Extract the (X, Y) coordinate from the center of the cell holding the provided text.  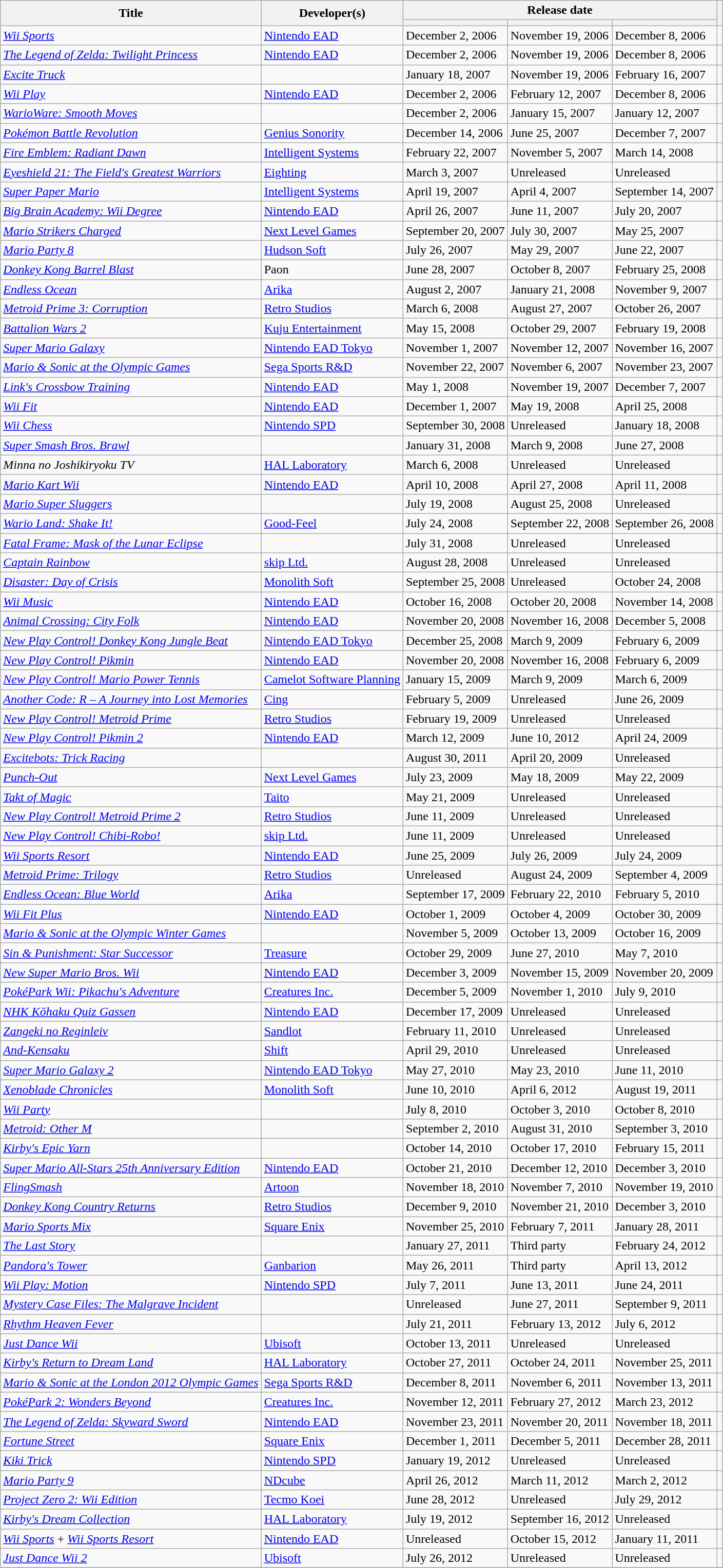
June 11, 2007 (560, 211)
July 19, 2008 (455, 504)
October 29, 2007 (560, 328)
February 5, 2009 (455, 699)
Cing (332, 699)
Xenoblade Chronicles (131, 1089)
August 27, 2007 (560, 309)
New Play Control! Pikmin (131, 660)
November 12, 2011 (455, 1402)
September 9, 2011 (665, 1304)
Pokémon Battle Revolution (131, 133)
Sin & Punishment: Star Successor (131, 953)
Mario Party 8 (131, 250)
September 30, 2008 (455, 426)
November 16, 2007 (665, 348)
November 19, 2007 (560, 387)
Mario & Sonic at the Olympic Winter Games (131, 934)
October 16, 2009 (665, 934)
January 21, 2008 (560, 289)
August 19, 2011 (665, 1089)
February 13, 2012 (560, 1324)
PokéPark Wii: Pikachu's Adventure (131, 992)
October 8, 2010 (665, 1109)
Mario & Sonic at the London 2012 Olympic Games (131, 1382)
Wii Play (131, 94)
Metroid Prime 3: Corruption (131, 309)
Kuju Entertainment (332, 328)
New Play Control! Pikmin 2 (131, 738)
November 6, 2011 (560, 1382)
October 26, 2007 (665, 309)
November 19, 2010 (665, 1187)
December 3, 2009 (455, 972)
November 1, 2010 (560, 992)
December 25, 2008 (455, 641)
Kirby's Return to Dream Land (131, 1363)
April 25, 2008 (665, 406)
Zangeki no Reginleiv (131, 1031)
March 6, 2009 (665, 680)
July 26, 2007 (455, 250)
April 27, 2008 (560, 484)
Punch-Out (131, 777)
October 30, 2009 (665, 914)
Minna no Joshikiryoku TV (131, 465)
June 27, 2011 (560, 1304)
Kirby's Dream Collection (131, 1519)
July 21, 2011 (455, 1324)
November 13, 2011 (665, 1382)
Endless Ocean (131, 289)
New Play Control! Metroid Prime (131, 719)
November 20, 2009 (665, 972)
December 1, 2011 (455, 1441)
Excite Truck (131, 74)
December 5, 2011 (560, 1441)
March 3, 2007 (455, 172)
May 21, 2009 (455, 797)
August 24, 2009 (560, 875)
December 12, 2010 (560, 1168)
FlingSmash (131, 1187)
May 29, 2007 (560, 250)
December 5, 2008 (665, 621)
July 19, 2012 (455, 1519)
Wii Chess (131, 426)
Release date (559, 10)
October 13, 2009 (560, 934)
October 15, 2012 (560, 1539)
February 12, 2007 (560, 94)
Eyeshield 21: The Field's Greatest Warriors (131, 172)
Genius Sonority (332, 133)
November 23, 2011 (455, 1421)
May 15, 2008 (455, 328)
November 18, 2010 (455, 1187)
January 12, 2007 (665, 113)
Super Paper Mario (131, 191)
November 21, 2010 (560, 1207)
Developer(s) (332, 13)
May 22, 2009 (665, 777)
November 14, 2008 (665, 602)
October 24, 2008 (665, 582)
November 25, 2010 (455, 1226)
Hudson Soft (332, 250)
April 13, 2012 (665, 1265)
July 26, 2009 (560, 855)
April 29, 2010 (455, 1050)
New Play Control! Donkey Kong Jungle Beat (131, 641)
October 16, 2008 (455, 602)
October 24, 2011 (560, 1363)
October 14, 2010 (455, 1148)
February 16, 2007 (665, 74)
Kiki Trick (131, 1460)
Wii Fit Plus (131, 914)
Rhythm Heaven Fever (131, 1324)
March 14, 2008 (665, 152)
February 27, 2012 (560, 1402)
January 28, 2011 (665, 1226)
April 10, 2008 (455, 484)
Disaster: Day of Crisis (131, 582)
PokéPark 2: Wonders Beyond (131, 1402)
May 1, 2008 (455, 387)
April 4, 2007 (560, 191)
Taito (332, 797)
November 5, 2009 (455, 934)
December 14, 2006 (455, 133)
October 8, 2007 (560, 270)
March 9, 2008 (560, 445)
December 17, 2009 (455, 1011)
March 2, 2012 (665, 1480)
September 26, 2008 (665, 523)
Super Smash Bros. Brawl (131, 445)
November 5, 2007 (560, 152)
April 11, 2008 (665, 484)
January 18, 2008 (665, 426)
July 31, 2008 (455, 543)
Battalion Wars 2 (131, 328)
Captain Rainbow (131, 563)
September 2, 2010 (455, 1128)
October 3, 2010 (560, 1109)
February 24, 2012 (665, 1246)
June 13, 2011 (560, 1285)
Mario Party 9 (131, 1480)
Endless Ocean: Blue World (131, 895)
February 19, 2009 (455, 719)
Mario Sports Mix (131, 1226)
March 12, 2009 (455, 738)
Project Zero 2: Wii Edition (131, 1500)
December 8, 2011 (455, 1382)
Metroid: Other M (131, 1128)
June 25, 2009 (455, 855)
The Legend of Zelda: Twilight Princess (131, 55)
Eighting (332, 172)
Wii Fit (131, 406)
Sandlot (332, 1031)
June 27, 2010 (560, 953)
Title (131, 13)
May 18, 2009 (560, 777)
Mario Super Sluggers (131, 504)
November 20, 2011 (560, 1421)
Super Mario All-Stars 25th Anniversary Edition (131, 1168)
February 25, 2008 (665, 270)
Artoon (332, 1187)
July 7, 2011 (455, 1285)
Wii Sports (131, 35)
Tecmo Koei (332, 1500)
September 3, 2010 (665, 1128)
January 27, 2011 (455, 1246)
September 16, 2012 (560, 1519)
January 19, 2012 (455, 1460)
Wii Music (131, 602)
Just Dance Wii (131, 1343)
Good-Feel (332, 523)
June 10, 2010 (455, 1089)
Donkey Kong Barrel Blast (131, 270)
Mystery Case Files: The Malgrave Incident (131, 1304)
Wii Play: Motion (131, 1285)
June 28, 2007 (455, 270)
November 9, 2007 (665, 289)
July 9, 2010 (665, 992)
October 27, 2011 (455, 1363)
July 6, 2012 (665, 1324)
Mario Kart Wii (131, 484)
November 22, 2007 (455, 367)
May 23, 2010 (560, 1070)
November 18, 2011 (665, 1421)
July 29, 2012 (665, 1500)
Fortune Street (131, 1441)
February 19, 2008 (665, 328)
WarioWare: Smooth Moves (131, 113)
January 18, 2007 (455, 74)
Pandora's Tower (131, 1265)
June 24, 2011 (665, 1285)
Mario Strikers Charged (131, 230)
October 20, 2008 (560, 602)
April 26, 2007 (455, 211)
August 2, 2007 (455, 289)
June 11, 2010 (665, 1070)
January 11, 2011 (665, 1539)
September 17, 2009 (455, 895)
Mario & Sonic at the Olympic Games (131, 367)
April 6, 2012 (560, 1089)
May 26, 2011 (455, 1265)
February 22, 2007 (455, 152)
December 1, 2007 (455, 406)
September 20, 2007 (455, 230)
New Play Control! Metroid Prime 2 (131, 816)
November 23, 2007 (665, 367)
New Play Control! Chibi-Robo! (131, 836)
October 21, 2010 (455, 1168)
Ganbarion (332, 1265)
June 27, 2008 (665, 445)
May 7, 2010 (665, 953)
Link's Crossbow Training (131, 387)
July 24, 2009 (665, 855)
January 15, 2009 (455, 680)
June 28, 2012 (455, 1500)
October 17, 2010 (560, 1148)
September 25, 2008 (455, 582)
Paon (332, 270)
Another Code: R – A Journey into Lost Memories (131, 699)
February 5, 2010 (665, 895)
November 1, 2007 (455, 348)
May 25, 2007 (665, 230)
July 24, 2008 (455, 523)
June 22, 2007 (665, 250)
May 19, 2008 (560, 406)
Wario Land: Shake It! (131, 523)
Wii Sports + Wii Sports Resort (131, 1539)
Metroid Prime: Trilogy (131, 875)
June 25, 2007 (560, 133)
December 5, 2009 (455, 992)
February 7, 2011 (560, 1226)
Wii Sports Resort (131, 855)
August 30, 2011 (455, 758)
August 28, 2008 (455, 563)
Camelot Software Planning (332, 680)
July 20, 2007 (665, 211)
February 15, 2011 (665, 1148)
August 25, 2008 (560, 504)
August 31, 2010 (560, 1128)
October 1, 2009 (455, 914)
Fatal Frame: Mask of the Lunar Eclipse (131, 543)
July 23, 2009 (455, 777)
February 22, 2010 (560, 895)
March 23, 2012 (665, 1402)
June 10, 2012 (560, 738)
June 26, 2009 (665, 699)
March 11, 2012 (560, 1480)
Animal Crossing: City Folk (131, 621)
September 14, 2007 (665, 191)
NHK Kōhaku Quiz Gassen (131, 1011)
September 4, 2009 (665, 875)
December 9, 2010 (455, 1207)
Big Brain Academy: Wii Degree (131, 211)
December 28, 2011 (665, 1441)
October 4, 2009 (560, 914)
New Super Mario Bros. Wii (131, 972)
The Last Story (131, 1246)
And-Kensaku (131, 1050)
May 27, 2010 (455, 1070)
NDcube (332, 1480)
April 26, 2012 (455, 1480)
Excitebots: Trick Racing (131, 758)
Super Mario Galaxy 2 (131, 1070)
November 12, 2007 (560, 348)
Just Dance Wii 2 (131, 1558)
November 15, 2009 (560, 972)
July 26, 2012 (455, 1558)
July 30, 2007 (560, 230)
April 20, 2009 (560, 758)
Treasure (332, 953)
The Legend of Zelda: Skyward Sword (131, 1421)
November 6, 2007 (560, 367)
Shift (332, 1050)
Takt of Magic (131, 797)
January 31, 2008 (455, 445)
October 29, 2009 (455, 953)
April 24, 2009 (665, 738)
November 7, 2010 (560, 1187)
Wii Party (131, 1109)
November 25, 2011 (665, 1363)
January 15, 2007 (560, 113)
Fire Emblem: Radiant Dawn (131, 152)
October 13, 2011 (455, 1343)
Super Mario Galaxy (131, 348)
Donkey Kong Country Returns (131, 1207)
Kirby's Epic Yarn (131, 1148)
July 8, 2010 (455, 1109)
April 19, 2007 (455, 191)
February 11, 2010 (455, 1031)
New Play Control! Mario Power Tennis (131, 680)
September 22, 2008 (560, 523)
